Search for the cell housing the specified text and yield its [x, y] center coordinate. 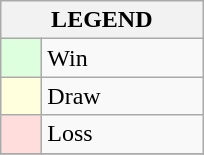
Draw [122, 96]
Loss [122, 134]
Win [122, 58]
LEGEND [102, 20]
